Locate the cell with the specified text and output its (x, y) center coordinate. 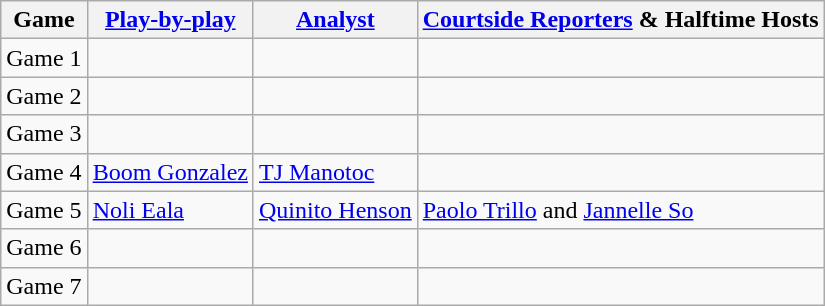
Paolo Trillo and Jannelle So (620, 210)
Game 7 (44, 286)
Game 4 (44, 172)
Courtside Reporters & Halftime Hosts (620, 20)
Analyst (335, 20)
Game 2 (44, 96)
Game 1 (44, 58)
Play-by-play (170, 20)
Boom Gonzalez (170, 172)
Game 5 (44, 210)
Quinito Henson (335, 210)
Game 6 (44, 248)
TJ Manotoc (335, 172)
Game (44, 20)
Game 3 (44, 134)
Noli Eala (170, 210)
